Scan for the cell matching the given text and deliver its [x, y] coordinate at center. 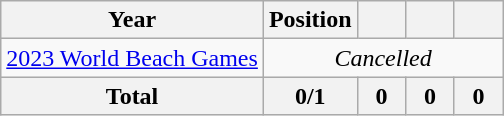
Position [310, 20]
2023 World Beach Games [132, 58]
0/1 [310, 96]
Year [132, 20]
Cancelled [382, 58]
Total [132, 96]
